Find where the given text appears and provide that cell's center as [x, y] coordinate. 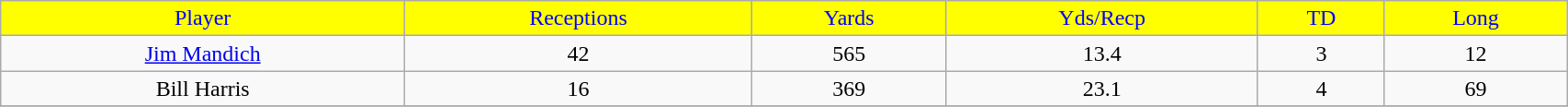
42 [579, 53]
69 [1475, 89]
Player [203, 18]
16 [579, 89]
Bill Harris [203, 89]
Jim Mandich [203, 53]
12 [1475, 53]
Yards [849, 18]
Receptions [579, 18]
Long [1475, 18]
4 [1321, 89]
13.4 [1102, 53]
TD [1321, 18]
Yds/Recp [1102, 18]
23.1 [1102, 89]
565 [849, 53]
3 [1321, 53]
369 [849, 89]
